Provide the (x, y) coordinate of the cell's center where the given text is located.  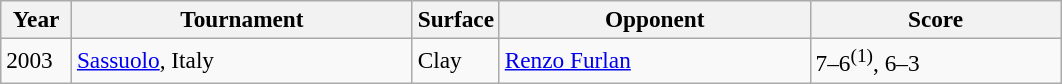
Sassuolo, Italy (242, 60)
Opponent (654, 19)
Clay (456, 60)
Surface (456, 19)
Renzo Furlan (654, 60)
Tournament (242, 19)
7–6(1), 6–3 (936, 60)
Score (936, 19)
2003 (36, 60)
Year (36, 19)
